Capture the cell that displays the provided text and extract its [X, Y] central coordinate. 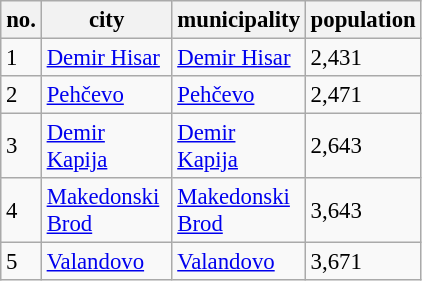
4 [22, 210]
5 [22, 262]
3 [22, 146]
municipality [238, 20]
population [363, 20]
no. [22, 20]
city [106, 20]
1 [22, 58]
2,431 [363, 58]
2,643 [363, 146]
3,671 [363, 262]
2 [22, 95]
3,643 [363, 210]
2,471 [363, 95]
